Return the (x, y) coordinate for the center point of the cell that contains the specified text.  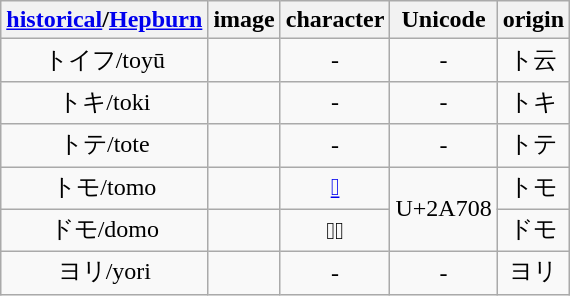
Unicode (444, 20)
ドモ (533, 230)
image (244, 20)
トモ/tomo (104, 188)
ト云 (533, 60)
U+2A708 (444, 208)
トキ (533, 102)
トキ/toki (104, 102)
トテ/tote (104, 146)
𪜈 (335, 188)
ヨリ/yori (104, 274)
ヨリ (533, 274)
origin (533, 20)
ドモ/domo (104, 230)
トテ (533, 146)
character (335, 20)
historical/Hepburn (104, 20)
トイフ/toyū (104, 60)
トモ (533, 188)
𪜈゙ (335, 230)
